Identify which cell holds the provided text, then report its (X, Y) central coordinate. 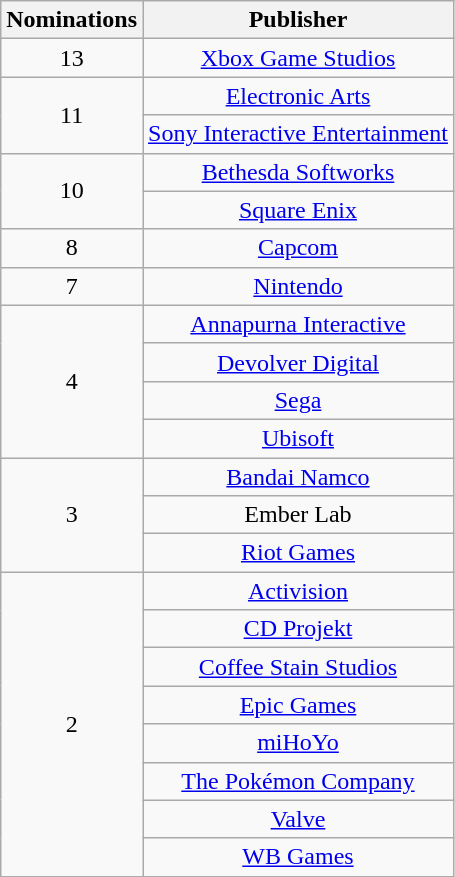
Sega (298, 400)
Nintendo (298, 286)
3 (72, 515)
The Pokémon Company (298, 781)
Devolver Digital (298, 362)
Riot Games (298, 553)
Epic Games (298, 705)
4 (72, 381)
Nominations (72, 20)
Valve (298, 819)
Sony Interactive Entertainment (298, 134)
8 (72, 248)
Ubisoft (298, 438)
Square Enix (298, 210)
Bethesda Softworks (298, 172)
13 (72, 58)
Capcom (298, 248)
11 (72, 115)
Annapurna Interactive (298, 324)
Publisher (298, 20)
Electronic Arts (298, 96)
miHoYo (298, 743)
7 (72, 286)
Coffee Stain Studios (298, 667)
2 (72, 724)
Activision (298, 591)
CD Projekt (298, 629)
Bandai Namco (298, 477)
Ember Lab (298, 515)
10 (72, 191)
Xbox Game Studios (298, 58)
WB Games (298, 857)
